Identify which cell holds the provided text, then report its (x, y) central coordinate. 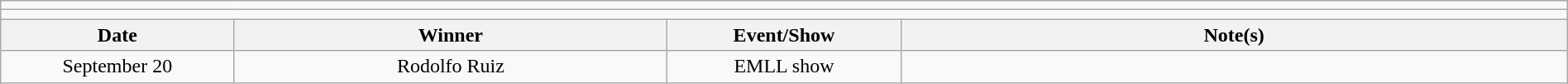
September 20 (117, 67)
EMLL show (784, 67)
Winner (451, 35)
Note(s) (1234, 35)
Rodolfo Ruiz (451, 67)
Date (117, 35)
Event/Show (784, 35)
